For the text-containing cell, return its midpoint in (x, y) coordinate format. 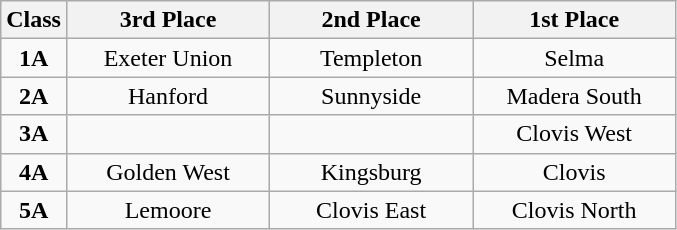
Kingsburg (372, 172)
Clovis West (574, 134)
Clovis (574, 172)
Golden West (168, 172)
Exeter Union (168, 58)
Hanford (168, 96)
Selma (574, 58)
Templeton (372, 58)
Lemoore (168, 210)
Madera South (574, 96)
Clovis North (574, 210)
2A (34, 96)
1st Place (574, 20)
4A (34, 172)
Clovis East (372, 210)
Class (34, 20)
3A (34, 134)
Sunnyside (372, 96)
3rd Place (168, 20)
5A (34, 210)
2nd Place (372, 20)
1A (34, 58)
